Output the [x, y] coordinate of the center of the cell containing the given text.  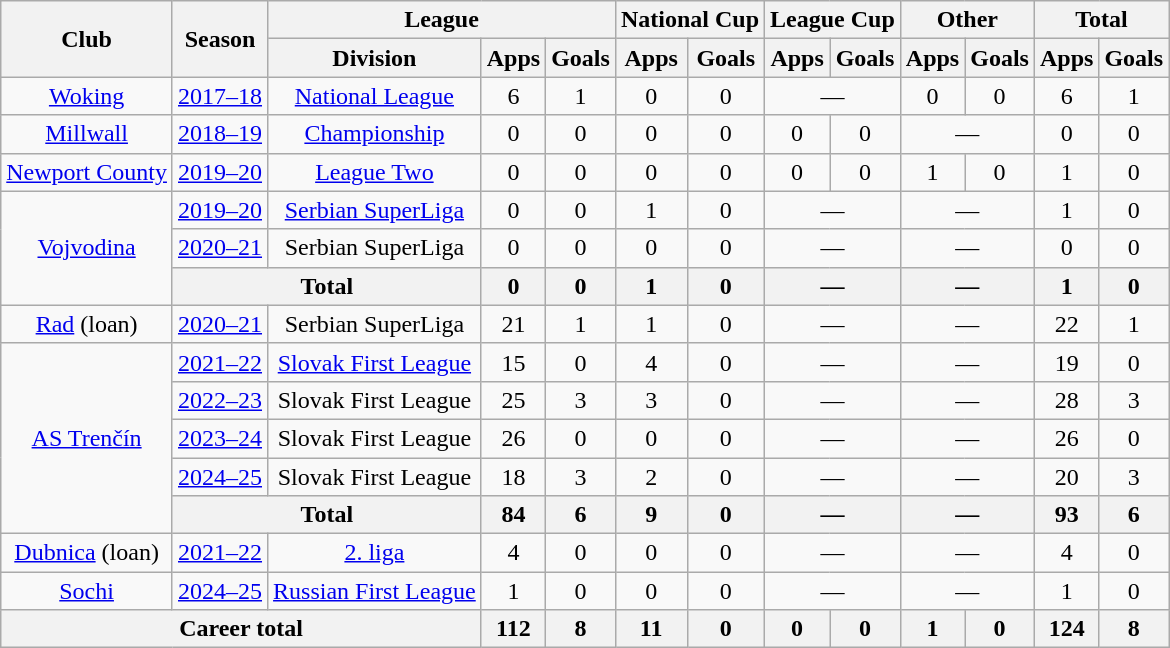
National Cup [690, 20]
2. liga [375, 553]
2022–23 [220, 400]
2 [651, 477]
League [442, 20]
112 [513, 629]
Woking [87, 96]
2018–19 [220, 134]
National League [375, 96]
21 [513, 324]
Season [220, 39]
Dubnica (loan) [87, 553]
93 [1066, 515]
Vojvodina [87, 248]
22 [1066, 324]
Newport County [87, 172]
Championship [375, 134]
28 [1066, 400]
League Two [375, 172]
84 [513, 515]
2017–18 [220, 96]
AS Trenčín [87, 438]
Russian First League [375, 591]
Millwall [87, 134]
Division [375, 58]
18 [513, 477]
20 [1066, 477]
15 [513, 362]
Career total [241, 629]
11 [651, 629]
Other [967, 20]
Club [87, 39]
League Cup [833, 20]
9 [651, 515]
124 [1066, 629]
25 [513, 400]
Rad (loan) [87, 324]
19 [1066, 362]
Sochi [87, 591]
2023–24 [220, 438]
